Return (x, y) of the center of cell containing provided text 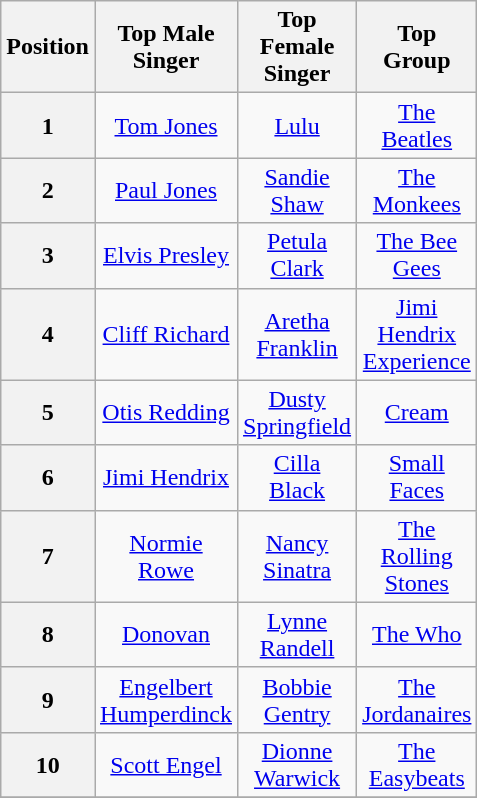
Jimi Hendrix Experience (417, 334)
The Beatles (417, 126)
Otis Redding (166, 412)
7 (48, 556)
Paul Jones (166, 190)
Normie Rowe (166, 556)
Tom Jones (166, 126)
Bobbie Gentry (298, 700)
1 (48, 126)
Donovan (166, 634)
Top Female Singer (298, 47)
9 (48, 700)
Lynne Randell (298, 634)
Position (48, 47)
Top Male Singer (166, 47)
4 (48, 334)
The Monkees (417, 190)
Dionne Warwick (298, 764)
Top Group (417, 47)
Cilla Black (298, 478)
Sandie Shaw (298, 190)
10 (48, 764)
The Easybeats (417, 764)
Scott Engel (166, 764)
Petula Clark (298, 256)
The Who (417, 634)
Elvis Presley (166, 256)
Aretha Franklin (298, 334)
6 (48, 478)
Dusty Springfield (298, 412)
Engelbert Humperdinck (166, 700)
Nancy Sinatra (298, 556)
Small Faces (417, 478)
The Jordanaires (417, 700)
Cream (417, 412)
Lulu (298, 126)
The Bee Gees (417, 256)
Jimi Hendrix (166, 478)
3 (48, 256)
5 (48, 412)
Cliff Richard (166, 334)
2 (48, 190)
8 (48, 634)
The Rolling Stones (417, 556)
